Determine the [x, y] coordinate at the center of the cell enclosing the given text.  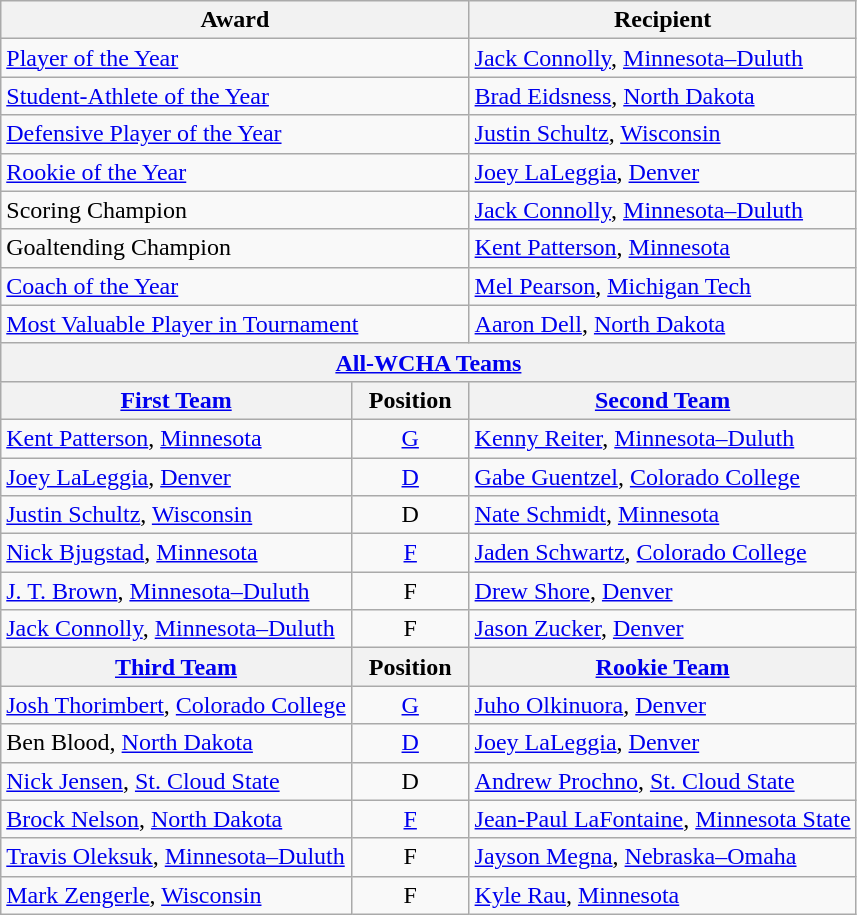
Travis Oleksuk, Minnesota–Duluth [176, 857]
Mark Zengerle, Wisconsin [176, 895]
Recipient [662, 20]
Jaden Schwartz, Colorado College [662, 553]
Drew Shore, Denver [662, 591]
Kyle Rau, Minnesota [662, 895]
Student-Athlete of the Year [235, 96]
Juho Olkinuora, Denver [662, 705]
First Team [176, 400]
Third Team [176, 667]
Award [235, 20]
Nick Jensen, St. Cloud State [176, 781]
Most Valuable Player in Tournament [235, 324]
Aaron Dell, North Dakota [662, 324]
Rookie of the Year [235, 172]
Coach of the Year [235, 286]
Jean-Paul LaFontaine, Minnesota State [662, 819]
Ben Blood, North Dakota [176, 743]
All-WCHA Teams [428, 362]
Gabe Guentzel, Colorado College [662, 477]
Scoring Champion [235, 210]
Jason Zucker, Denver [662, 629]
Brad Eidsness, North Dakota [662, 96]
Brock Nelson, North Dakota [176, 819]
Goaltending Champion [235, 248]
Josh Thorimbert, Colorado College [176, 705]
J. T. Brown, Minnesota–Duluth [176, 591]
Player of the Year [235, 58]
Defensive Player of the Year [235, 134]
Rookie Team [662, 667]
Andrew Prochno, St. Cloud State [662, 781]
Jayson Megna, Nebraska–Omaha [662, 857]
Kenny Reiter, Minnesota–Duluth [662, 438]
Mel Pearson, Michigan Tech [662, 286]
Nick Bjugstad, Minnesota [176, 553]
Nate Schmidt, Minnesota [662, 515]
Second Team [662, 400]
